Pinpoint the cell where the given text exists, returning its (x, y) midpoint coordinate. 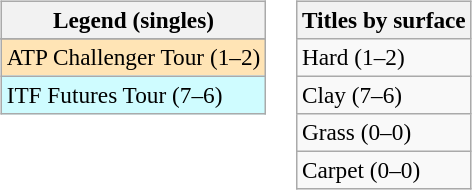
Titles by surface (384, 20)
Hard (1–2) (384, 57)
Legend (singles) (133, 20)
Grass (0–0) (384, 133)
ATP Challenger Tour (1–2) (133, 57)
Carpet (0–0) (384, 171)
ITF Futures Tour (7–6) (133, 95)
Clay (7–6) (384, 95)
